From the cell containing the given text, extract its center point as (x, y) coordinate. 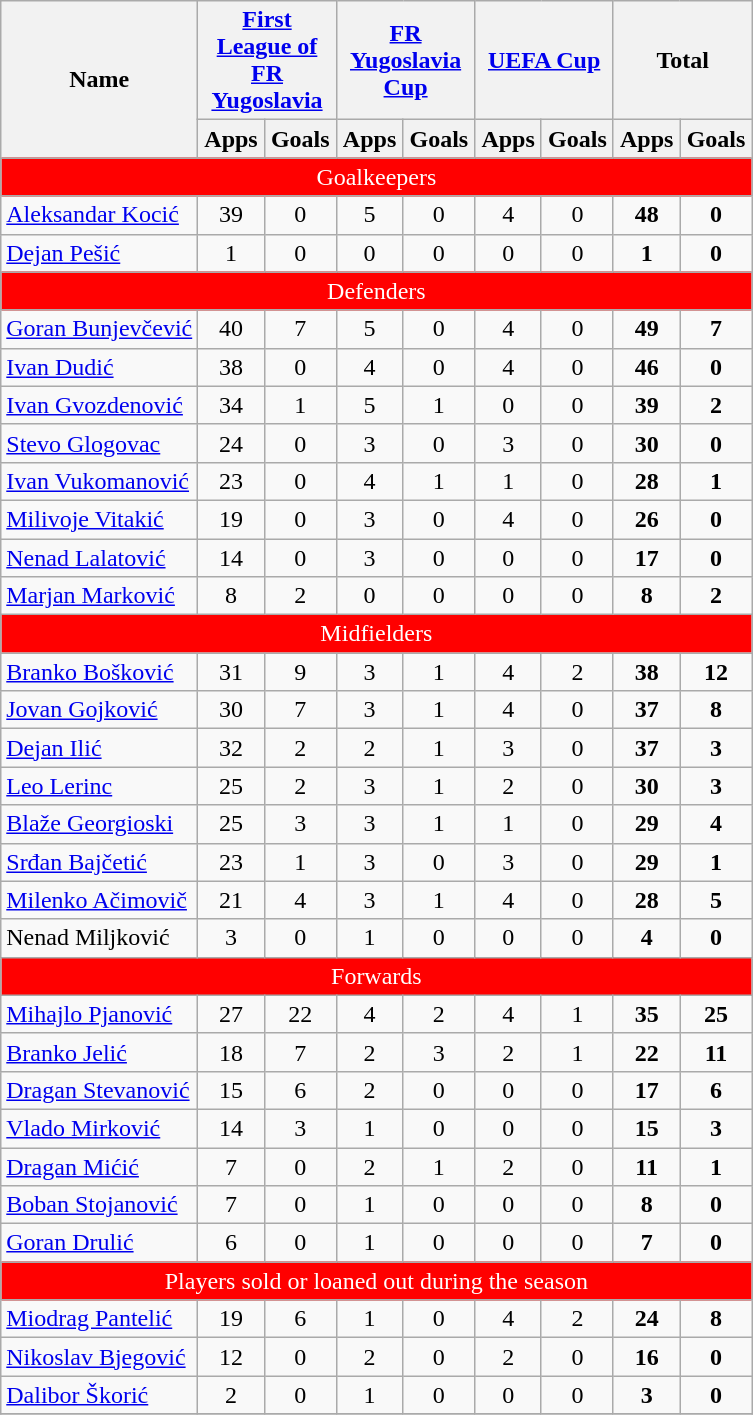
Branko Jelić (100, 1052)
Midfielders (376, 634)
Ivan Gvozdenović (100, 405)
Branko Bošković (100, 672)
46 (646, 367)
Dalibor Škorić (100, 1395)
40 (232, 329)
Vlado Mirković (100, 1128)
Milenko Ačimovič (100, 900)
Nenad Lalatović (100, 557)
Dragan Stevanović (100, 1090)
Aleksandar Kocić (100, 215)
Defenders (376, 291)
9 (300, 672)
Marjan Marković (100, 596)
18 (232, 1052)
16 (646, 1357)
Dragan Mićić (100, 1167)
Mihajlo Pjanović (100, 1014)
FR Yugoslavia Cup (406, 60)
49 (646, 329)
31 (232, 672)
Nenad Miljković (100, 938)
Goalkeepers (376, 177)
First League of FR Yugoslavia (268, 60)
35 (646, 1014)
Goran Drulić (100, 1243)
Leo Lerinc (100, 786)
Ivan Vukomanović (100, 481)
34 (232, 405)
UEFA Cup (544, 60)
Dejan Ilić (100, 748)
Milivoje Vitakić (100, 519)
48 (646, 215)
32 (232, 748)
Srđan Bajčetić (100, 862)
Players sold or loaned out during the season (376, 1281)
Ivan Dudić (100, 367)
Total (682, 60)
27 (232, 1014)
Blaže Georgioski (100, 824)
Nikoslav Bjegović (100, 1357)
Jovan Gojković (100, 710)
Dejan Pešić (100, 253)
Name (100, 80)
21 (232, 900)
26 (646, 519)
Forwards (376, 976)
Stevo Glogovac (100, 443)
Goran Bunjevčević (100, 329)
Miodrag Pantelić (100, 1319)
Boban Stojanović (100, 1205)
